Capture the cell that displays the provided text and extract its (x, y) central coordinate. 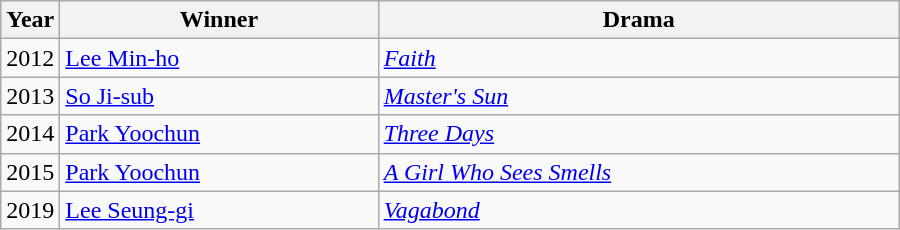
2012 (30, 58)
Drama (638, 20)
Lee Min-ho (219, 58)
Faith (638, 58)
2013 (30, 96)
A Girl Who Sees Smells (638, 172)
Winner (219, 20)
2015 (30, 172)
Master's Sun (638, 96)
2019 (30, 210)
Year (30, 20)
Three Days (638, 134)
Lee Seung-gi (219, 210)
Vagabond (638, 210)
2014 (30, 134)
So Ji-sub (219, 96)
